Detect which cell encompasses the target text, then output its (X, Y) center coordinate. 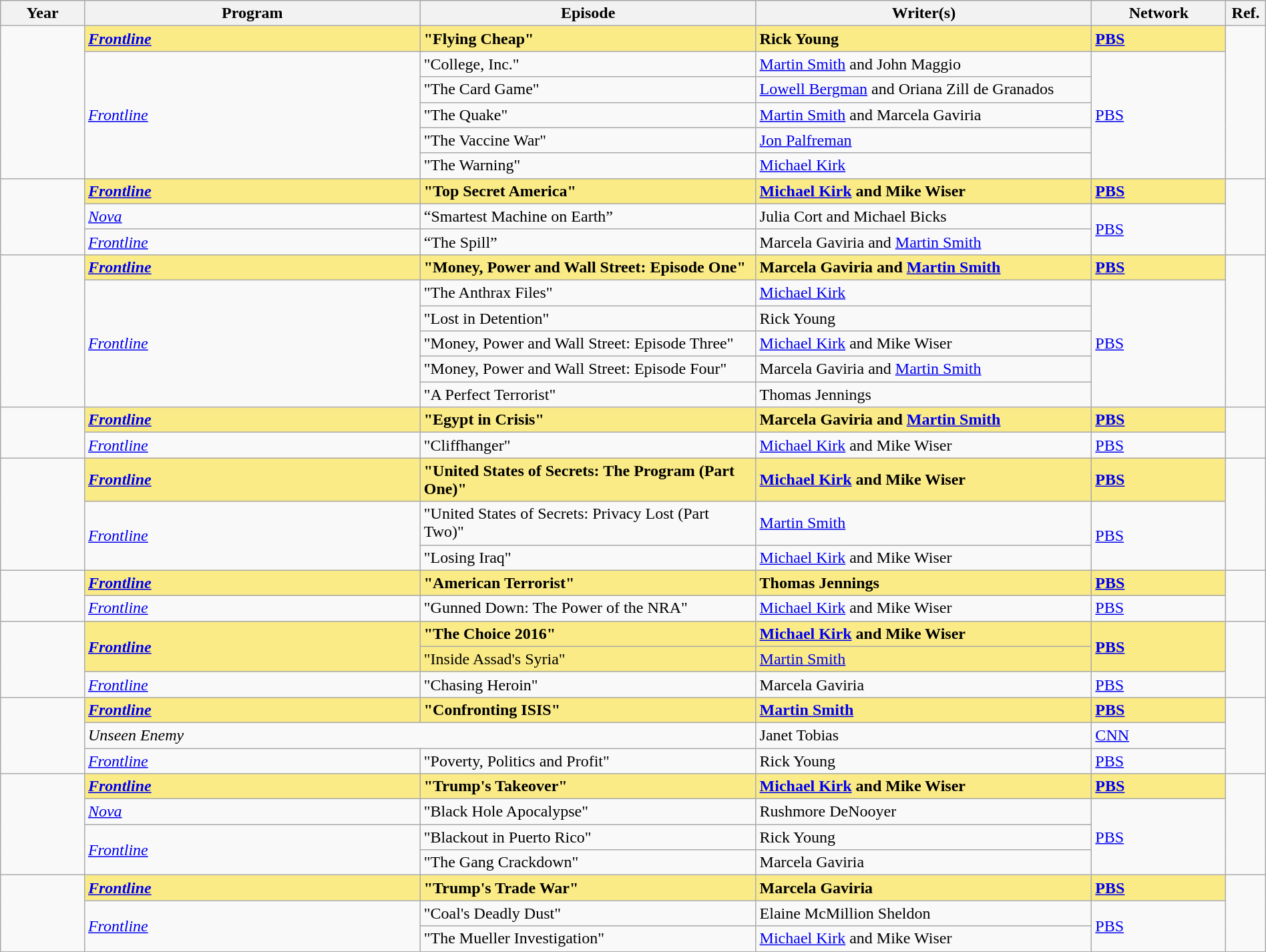
"United States of Secrets: Privacy Lost (Part Two)" (588, 523)
"Cliffhanger" (588, 445)
Ref. (1246, 13)
Unseen Enemy (420, 735)
"The Vaccine War" (588, 140)
CNN (1159, 735)
Year (43, 13)
“Smartest Machine on Earth” (588, 216)
Janet Tobias (924, 735)
Writer(s) (924, 13)
Rushmore DeNooyer (924, 812)
Jon Palfreman (924, 140)
"The Quake" (588, 115)
Network (1159, 13)
Lowell Bergman and Oriana Zill de Granados (924, 89)
"Flying Cheap" (588, 39)
Martin Smith and John Maggio (924, 64)
"The Warning" (588, 166)
Elaine McMillion Sheldon (924, 913)
Episode (588, 13)
"Gunned Down: The Power of the NRA" (588, 608)
"Top Secret America" (588, 191)
"Egypt in Crisis" (588, 420)
"American Terrorist" (588, 583)
"Money, Power and Wall Street: Episode Three" (588, 344)
"Coal's Deadly Dust" (588, 913)
"Poverty, Politics and Profit" (588, 760)
"Lost in Detention" (588, 318)
"Money, Power and Wall Street: Episode Four" (588, 369)
"The Mueller Investigation" (588, 939)
"Trump's Takeover" (588, 786)
"Losing Iraq" (588, 557)
"College, Inc." (588, 64)
"Money, Power and Wall Street: Episode One" (588, 267)
Julia Cort and Michael Bicks (924, 216)
“The Spill” (588, 242)
"Blackout in Puerto Rico" (588, 837)
"The Card Game" (588, 89)
"Trump's Trade War" (588, 888)
"United States of Secrets: The Program (Part One)" (588, 479)
"The Choice 2016" (588, 634)
"The Gang Crackdown" (588, 863)
"Chasing Heroin" (588, 684)
Martin Smith and Marcela Gaviria (924, 115)
"Inside Assad's Syria" (588, 659)
"Confronting ISIS" (588, 710)
Program (252, 13)
"The Anthrax Files" (588, 292)
"Black Hole Apocalypse" (588, 812)
"A Perfect Terrorist" (588, 395)
